Output the [x, y] coordinate of the center of the cell containing the given text.  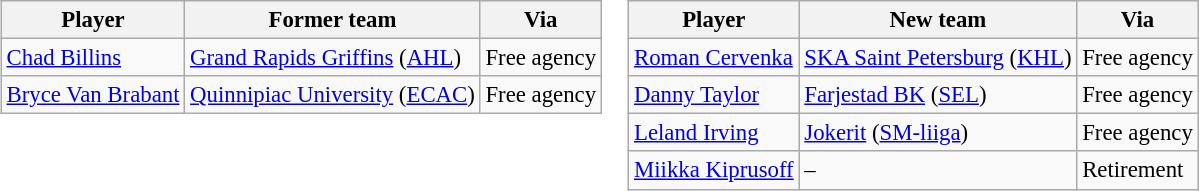
– [938, 170]
Roman Cervenka [714, 58]
SKA Saint Petersburg (KHL) [938, 58]
Jokerit (SM-liiga) [938, 133]
Bryce Van Brabant [93, 95]
Grand Rapids Griffins (AHL) [332, 58]
Leland Irving [714, 133]
Chad Billins [93, 58]
Farjestad BK (SEL) [938, 95]
New team [938, 20]
Retirement [1138, 170]
Quinnipiac University (ECAC) [332, 95]
Miikka Kiprusoff [714, 170]
Danny Taylor [714, 95]
Former team [332, 20]
